Output the [x, y] coordinate of the center of the cell containing the given text.  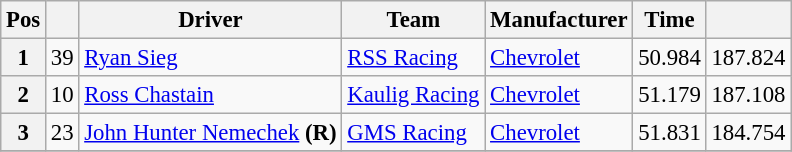
Ryan Sieg [210, 58]
3 [24, 133]
39 [62, 58]
184.754 [748, 133]
John Hunter Nemechek (R) [210, 133]
Driver [210, 20]
GMS Racing [414, 133]
2 [24, 95]
Kaulig Racing [414, 95]
10 [62, 95]
Ross Chastain [210, 95]
187.824 [748, 58]
Time [670, 20]
Manufacturer [559, 20]
23 [62, 133]
51.179 [670, 95]
Team [414, 20]
RSS Racing [414, 58]
Pos [24, 20]
187.108 [748, 95]
50.984 [670, 58]
1 [24, 58]
51.831 [670, 133]
